Capture the cell that displays the provided text and extract its (X, Y) central coordinate. 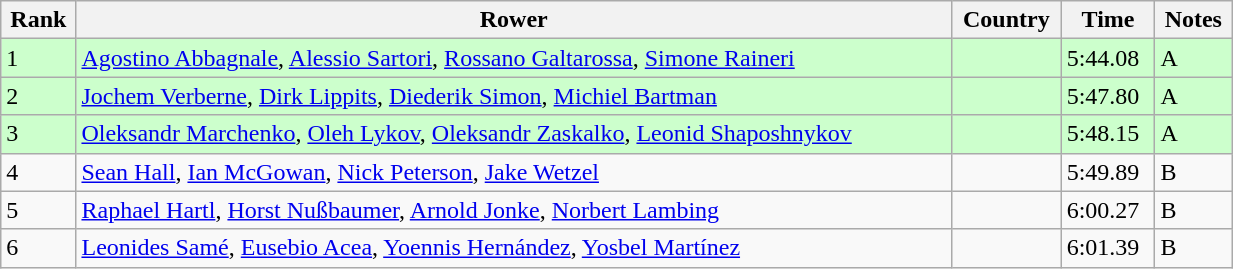
5:44.08 (1108, 58)
5 (38, 210)
Rank (38, 20)
Raphael Hartl, Horst Nußbaumer, Arnold Jonke, Norbert Lambing (514, 210)
Country (1007, 20)
Sean Hall, Ian McGowan, Nick Peterson, Jake Wetzel (514, 172)
6:00.27 (1108, 210)
Agostino Abbagnale, Alessio Sartori, Rossano Galtarossa, Simone Raineri (514, 58)
Jochem Verberne, Dirk Lippits, Diederik Simon, Michiel Bartman (514, 96)
6:01.39 (1108, 248)
Leonides Samé, Eusebio Acea, Yoennis Hernández, Yosbel Martínez (514, 248)
5:48.15 (1108, 134)
3 (38, 134)
5:49.89 (1108, 172)
Oleksandr Marchenko, Oleh Lykov, Oleksandr Zaskalko, Leonid Shaposhnykov (514, 134)
Rower (514, 20)
Notes (1194, 20)
4 (38, 172)
2 (38, 96)
Time (1108, 20)
1 (38, 58)
6 (38, 248)
5:47.80 (1108, 96)
